Provide the (X, Y) coordinate of the cell's center where the given text is located.  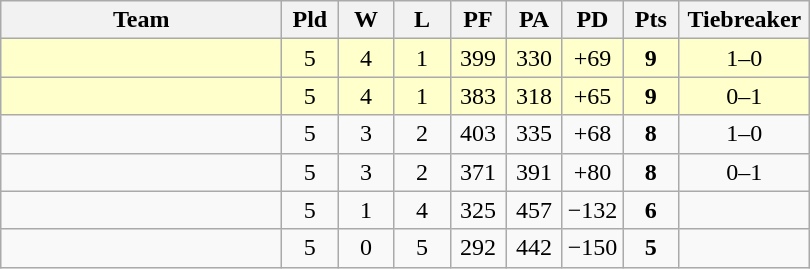
−150 (592, 248)
PF (478, 20)
Team (142, 20)
Pts (651, 20)
Pld (310, 20)
391 (534, 172)
457 (534, 210)
−132 (592, 210)
403 (478, 134)
399 (478, 58)
W (366, 20)
Tiebreaker (744, 20)
+65 (592, 96)
442 (534, 248)
+80 (592, 172)
PD (592, 20)
0 (366, 248)
PA (534, 20)
371 (478, 172)
292 (478, 248)
318 (534, 96)
+69 (592, 58)
383 (478, 96)
L (422, 20)
325 (478, 210)
330 (534, 58)
6 (651, 210)
+68 (592, 134)
335 (534, 134)
